For the text-containing cell, return its midpoint in [x, y] coordinate format. 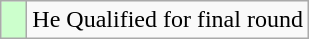
He Qualified for final round [168, 20]
